Scan for the cell matching the given text and deliver its [X, Y] coordinate at center. 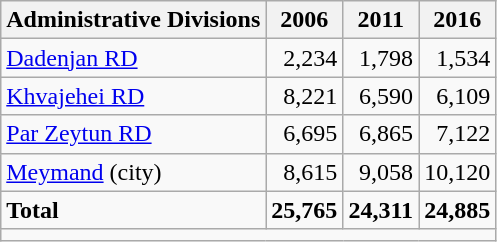
24,311 [381, 210]
2,234 [304, 58]
2011 [381, 20]
6,590 [381, 96]
24,885 [458, 210]
8,221 [304, 96]
1,534 [458, 58]
8,615 [304, 172]
Administrative Divisions [134, 20]
2006 [304, 20]
9,058 [381, 172]
Total [134, 210]
Khvajehei RD [134, 96]
2016 [458, 20]
Par Zeytun RD [134, 134]
Dadenjan RD [134, 58]
25,765 [304, 210]
7,122 [458, 134]
6,109 [458, 96]
10,120 [458, 172]
1,798 [381, 58]
Meymand (city) [134, 172]
6,695 [304, 134]
6,865 [381, 134]
